Search for the cell housing the specified text and yield its (x, y) center coordinate. 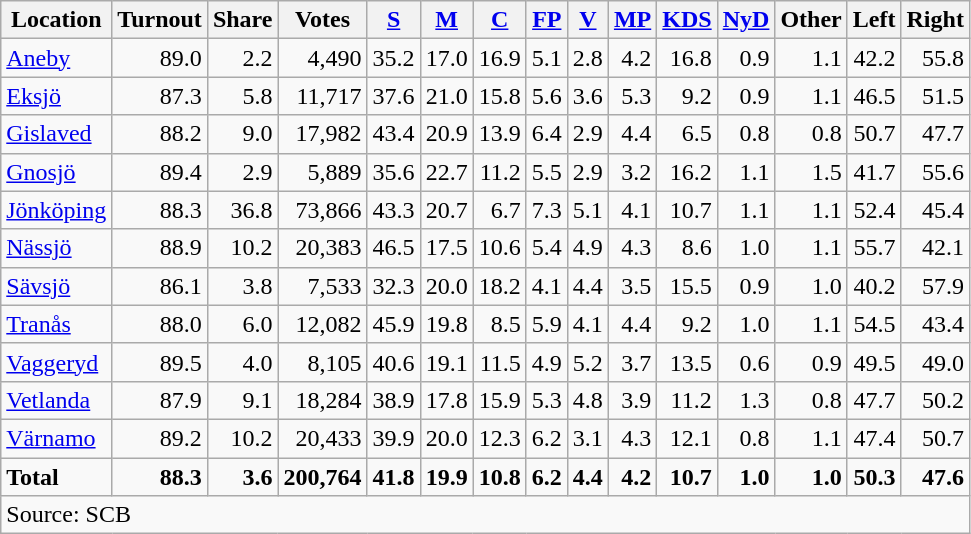
Other (811, 20)
Nässjö (56, 248)
19.1 (446, 362)
40.6 (394, 362)
17,982 (322, 134)
M (446, 20)
12,082 (322, 324)
5.9 (546, 324)
20,433 (322, 438)
19.8 (446, 324)
3.2 (632, 172)
55.6 (935, 172)
89.4 (160, 172)
43.3 (394, 210)
15.8 (500, 96)
49.0 (935, 362)
Share (242, 20)
86.1 (160, 286)
3.5 (632, 286)
Tranås (56, 324)
5.8 (242, 96)
40.2 (874, 286)
20.9 (446, 134)
17.5 (446, 248)
Jönköping (56, 210)
Vetlanda (56, 400)
Source: SCB (486, 515)
16.2 (687, 172)
Total (56, 477)
Värnamo (56, 438)
52.4 (874, 210)
4.8 (588, 400)
88.0 (160, 324)
0.6 (746, 362)
KDS (687, 20)
6.7 (500, 210)
47.6 (935, 477)
54.5 (874, 324)
FP (546, 20)
11,717 (322, 96)
6.5 (687, 134)
47.4 (874, 438)
C (500, 20)
73,866 (322, 210)
8.5 (500, 324)
V (588, 20)
9.0 (242, 134)
38.9 (394, 400)
4,490 (322, 58)
55.7 (874, 248)
45.4 (935, 210)
89.2 (160, 438)
50.3 (874, 477)
18.2 (500, 286)
16.8 (687, 58)
6.0 (242, 324)
Turnout (160, 20)
89.5 (160, 362)
35.2 (394, 58)
Votes (322, 20)
3.9 (632, 400)
MP (632, 20)
7,533 (322, 286)
Right (935, 20)
10.6 (500, 248)
50.2 (935, 400)
12.1 (687, 438)
11.5 (500, 362)
3.8 (242, 286)
20,383 (322, 248)
21.0 (446, 96)
Gnosjö (56, 172)
87.9 (160, 400)
200,764 (322, 477)
Eksjö (56, 96)
15.9 (500, 400)
49.5 (874, 362)
17.0 (446, 58)
5.2 (588, 362)
13.5 (687, 362)
36.8 (242, 210)
87.3 (160, 96)
57.9 (935, 286)
8.6 (687, 248)
42.1 (935, 248)
Sävsjö (56, 286)
Location (56, 20)
5.4 (546, 248)
16.9 (500, 58)
41.8 (394, 477)
Aneby (56, 58)
5,889 (322, 172)
15.5 (687, 286)
88.9 (160, 248)
20.7 (446, 210)
13.9 (500, 134)
1.3 (746, 400)
51.5 (935, 96)
Left (874, 20)
4.0 (242, 362)
2.2 (242, 58)
9.1 (242, 400)
8,105 (322, 362)
22.7 (446, 172)
3.1 (588, 438)
89.0 (160, 58)
39.9 (394, 438)
Gislaved (56, 134)
45.9 (394, 324)
42.2 (874, 58)
Vaggeryd (56, 362)
NyD (746, 20)
3.7 (632, 362)
55.8 (935, 58)
41.7 (874, 172)
7.3 (546, 210)
19.9 (446, 477)
2.8 (588, 58)
1.5 (811, 172)
6.4 (546, 134)
88.2 (160, 134)
35.6 (394, 172)
5.5 (546, 172)
10.8 (500, 477)
32.3 (394, 286)
18,284 (322, 400)
37.6 (394, 96)
S (394, 20)
12.3 (500, 438)
17.8 (446, 400)
5.6 (546, 96)
